Detect which cell encompasses the target text, then output its (x, y) center coordinate. 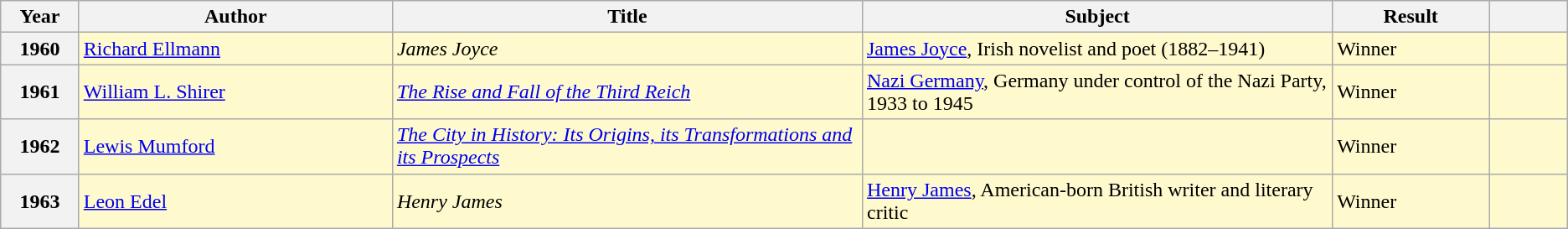
Leon Edel (235, 201)
1963 (40, 201)
The Rise and Fall of the Third Reich (627, 92)
Year (40, 17)
1960 (40, 49)
Nazi Germany, Germany under control of the Nazi Party, 1933 to 1945 (1097, 92)
Title (627, 17)
Richard Ellmann (235, 49)
William L. Shirer (235, 92)
James Joyce (627, 49)
Henry James, American-born British writer and literary critic (1097, 201)
The City in History: Its Origins, its Transformations and its Prospects (627, 146)
Author (235, 17)
1961 (40, 92)
Henry James (627, 201)
James Joyce, Irish novelist and poet (1882–1941) (1097, 49)
Subject (1097, 17)
1962 (40, 146)
Lewis Mumford (235, 146)
Result (1411, 17)
